From the cell containing the given text, extract its center point as [x, y] coordinate. 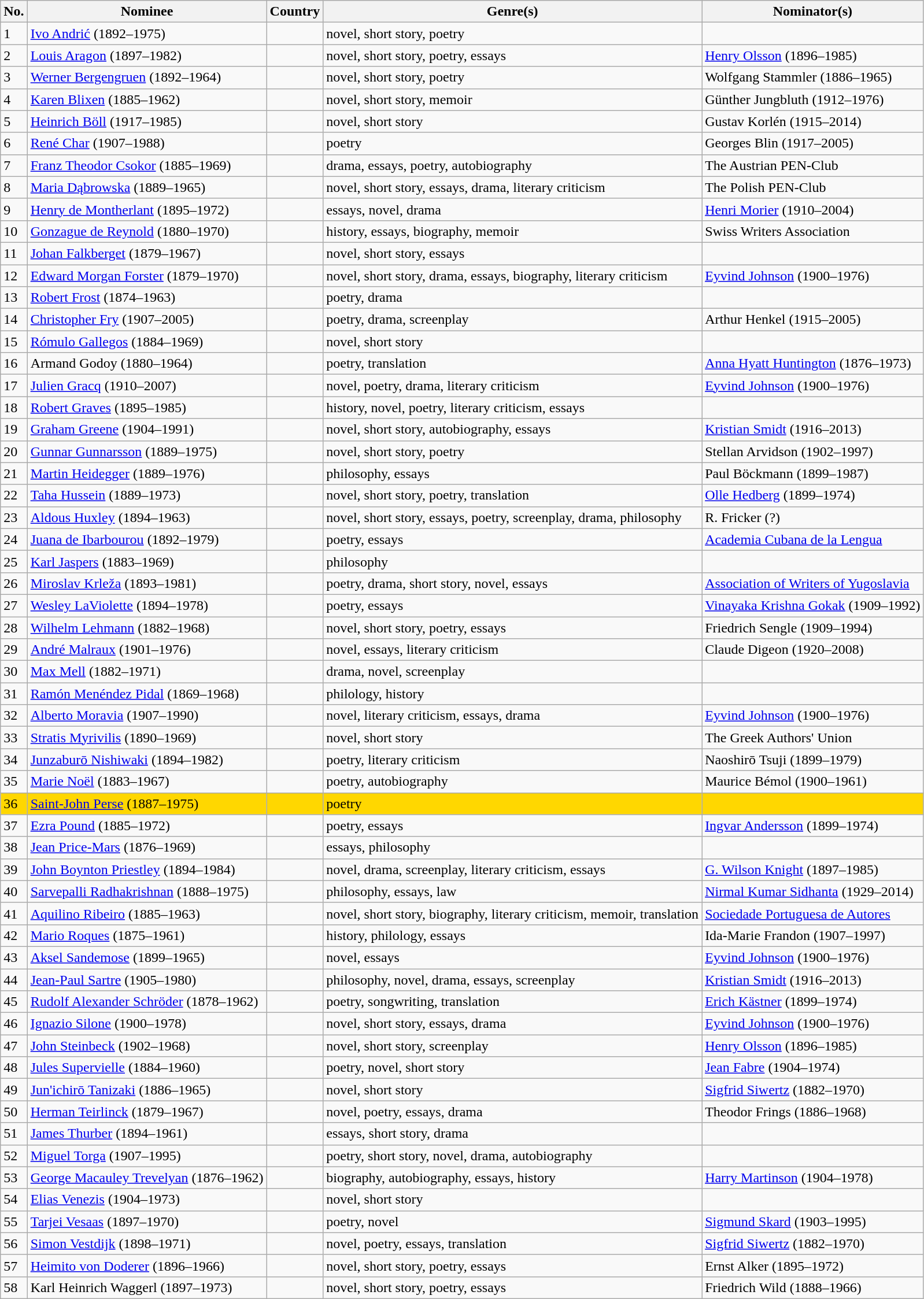
35 [14, 782]
Arthur Henkel (1915–2005) [813, 320]
André Malraux (1901–1976) [147, 650]
31 [14, 694]
novel, short story, memoir [512, 99]
Ezra Pound (1885–1972) [147, 826]
47 [14, 1046]
George Macauley Trevelyan (1876–1962) [147, 1178]
novel, poetry, essays, translation [512, 1244]
17 [14, 386]
G. Wilson Knight (1897–1985) [813, 869]
novel, short story, screenplay [512, 1046]
48 [14, 1068]
11 [14, 253]
Wolfgang Stammler (1886–1965) [813, 77]
8 [14, 187]
Harry Martinson (1904–1978) [813, 1178]
poetry, short story, novel, drama, autobiography [512, 1156]
Ivo Andrić (1892–1975) [147, 34]
James Thurber (1894–1961) [147, 1134]
30 [14, 672]
Martin Heidegger (1889–1976) [147, 473]
Louis Aragon (1897–1982) [147, 55]
poetry, novel [512, 1222]
John Boynton Priestley (1894–1984) [147, 869]
25 [14, 561]
6 [14, 143]
Karl Heinrich Waggerl (1897–1973) [147, 1287]
philosophy, novel, drama, essays, screenplay [512, 980]
57 [14, 1265]
Nirmal Kumar Sidhanta (1929–2014) [813, 891]
29 [14, 650]
essays, philosophy [512, 848]
34 [14, 760]
54 [14, 1200]
poetry, literary criticism [512, 760]
Sarvepalli Radhakrishnan (1888–1975) [147, 891]
novel, essays, literary criticism [512, 650]
Junzaburō Nishiwaki (1894–1982) [147, 760]
René Char (1907–1988) [147, 143]
24 [14, 539]
novel, short story, essays, drama [512, 1024]
Wesley LaViolette (1894–1978) [147, 605]
49 [14, 1090]
46 [14, 1024]
philology, history [512, 694]
Saint-John Perse (1887–1975) [147, 804]
The Polish PEN-Club [813, 187]
Taha Hussein (1889–1973) [147, 495]
28 [14, 627]
Edward Morgan Forster (1879–1970) [147, 276]
Friedrich Wild (1888–1966) [813, 1287]
Nominator(s) [813, 12]
R. Fricker (?) [813, 517]
Association of Writers of Yugoslavia [813, 583]
Heinrich Böll (1917–1985) [147, 121]
23 [14, 517]
poetry, drama, short story, novel, essays [512, 583]
22 [14, 495]
Robert Frost (1874–1963) [147, 298]
36 [14, 804]
Country [295, 12]
Günther Jungbluth (1912–1976) [813, 99]
drama, essays, poetry, autobiography [512, 165]
Max Mell (1882–1971) [147, 672]
55 [14, 1222]
Franz Theodor Csokor (1885–1969) [147, 165]
Theodor Frings (1886–1968) [813, 1112]
5 [14, 121]
novel, poetry, essays, drama [512, 1112]
Stratis Myrivilis (1890–1969) [147, 738]
Henri Morier (1910–2004) [813, 209]
Karl Jaspers (1883–1969) [147, 561]
Academia Cubana de la Lengua [813, 539]
Gonzague de Reynold (1880–1970) [147, 231]
Jun'ichirō Tanizaki (1886–1965) [147, 1090]
Miroslav Krleža (1893–1981) [147, 583]
No. [14, 12]
Georges Blin (1917–2005) [813, 143]
biography, autobiography, essays, history [512, 1178]
Rudolf Alexander Schröder (1878–1962) [147, 1002]
Jean Price-Mars (1876–1969) [147, 848]
essays, novel, drama [512, 209]
Armand Godoy (1880–1964) [147, 364]
39 [14, 869]
14 [14, 320]
novel, short story, essays [512, 253]
novel, short story, poetry, translation [512, 495]
philosophy, essays [512, 473]
Genre(s) [512, 12]
50 [14, 1112]
novel, short story, biography, literary criticism, memoir, translation [512, 913]
Naoshirō Tsuji (1899–1979) [813, 760]
3 [14, 77]
Julien Gracq (1910–2007) [147, 386]
The Austrian PEN-Club [813, 165]
Jean Fabre (1904–1974) [813, 1068]
51 [14, 1134]
Paul Böckmann (1899–1987) [813, 473]
Stellan Arvidson (1902–1997) [813, 451]
history, philology, essays [512, 935]
Jean-Paul Sartre (1905–1980) [147, 980]
18 [14, 408]
novel, short story, autobiography, essays [512, 430]
Maria Dąbrowska (1889–1965) [147, 187]
Wilhelm Lehmann (1882–1968) [147, 627]
13 [14, 298]
2 [14, 55]
Henry de Montherlant (1895–1972) [147, 209]
Nominee [147, 12]
12 [14, 276]
26 [14, 583]
drama, novel, screenplay [512, 672]
Jules Supervielle (1884–1960) [147, 1068]
1 [14, 34]
32 [14, 716]
41 [14, 913]
poetry, drama, screenplay [512, 320]
Claude Digeon (1920–2008) [813, 650]
15 [14, 342]
19 [14, 430]
The Greek Authors' Union [813, 738]
novel, essays [512, 957]
John Steinbeck (1902–1968) [147, 1046]
poetry, drama [512, 298]
43 [14, 957]
Anna Hyatt Huntington (1876–1973) [813, 364]
Simon Vestdijk (1898–1971) [147, 1244]
Miguel Torga (1907–1995) [147, 1156]
Sigmund Skard (1903–1995) [813, 1222]
Aquilino Ribeiro (1885–1963) [147, 913]
Sociedade Portuguesa de Autores [813, 913]
novel, drama, screenplay, literary criticism, essays [512, 869]
Gustav Korlén (1915–2014) [813, 121]
philosophy, essays, law [512, 891]
56 [14, 1244]
Graham Greene (1904–1991) [147, 430]
38 [14, 848]
novel, short story, essays, drama, literary criticism [512, 187]
45 [14, 1002]
Rómulo Gallegos (1884–1969) [147, 342]
poetry, autobiography [512, 782]
poetry, songwriting, translation [512, 1002]
novel, short story, essays, poetry, screenplay, drama, philosophy [512, 517]
Ramón Menéndez Pidal (1869–1968) [147, 694]
44 [14, 980]
Erich Kästner (1899–1974) [813, 1002]
Friedrich Sengle (1909–1994) [813, 627]
philosophy [512, 561]
42 [14, 935]
Gunnar Gunnarsson (1889–1975) [147, 451]
Robert Graves (1895–1985) [147, 408]
Christopher Fry (1907–2005) [147, 320]
Elias Venezis (1904–1973) [147, 1200]
Olle Hedberg (1899–1974) [813, 495]
essays, short story, drama [512, 1134]
58 [14, 1287]
history, essays, biography, memoir [512, 231]
Mario Roques (1875–1961) [147, 935]
Alberto Moravia (1907–1990) [147, 716]
Herman Teirlinck (1879–1967) [147, 1112]
Aldous Huxley (1894–1963) [147, 517]
poetry, translation [512, 364]
novel, short story, drama, essays, biography, literary criticism [512, 276]
Juana de Ibarbourou (1892–1979) [147, 539]
Vinayaka Krishna Gokak (1909–1992) [813, 605]
7 [14, 165]
10 [14, 231]
Heimito von Doderer (1896–1966) [147, 1265]
52 [14, 1156]
37 [14, 826]
Karen Blixen (1885–1962) [147, 99]
53 [14, 1178]
Ignazio Silone (1900–1978) [147, 1024]
history, novel, poetry, literary criticism, essays [512, 408]
Tarjei Vesaas (1897–1970) [147, 1222]
4 [14, 99]
27 [14, 605]
novel, literary criticism, essays, drama [512, 716]
9 [14, 209]
Ingvar Andersson (1899–1974) [813, 826]
Aksel Sandemose (1899–1965) [147, 957]
20 [14, 451]
21 [14, 473]
33 [14, 738]
Werner Bergengruen (1892–1964) [147, 77]
Johan Falkberget (1879–1967) [147, 253]
poetry, novel, short story [512, 1068]
Ernst Alker (1895–1972) [813, 1265]
Maurice Bémol (1900–1961) [813, 782]
Ida-Marie Frandon (1907–1997) [813, 935]
16 [14, 364]
Marie Noël (1883–1967) [147, 782]
Swiss Writers Association [813, 231]
40 [14, 891]
novel, poetry, drama, literary criticism [512, 386]
